Determine the (X, Y) coordinate at the center of the cell enclosing the given text.  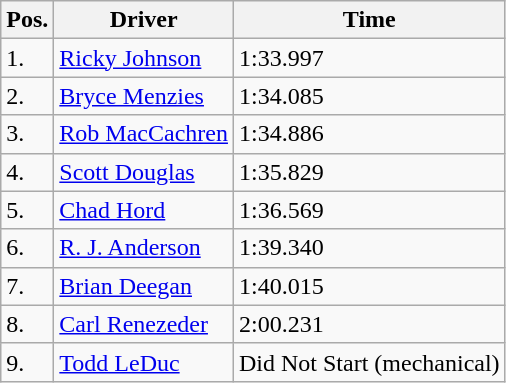
1:40.015 (369, 286)
1:36.569 (369, 210)
1:33.997 (369, 58)
1:34.886 (369, 134)
Ricky Johnson (144, 58)
8. (28, 324)
Chad Hord (144, 210)
9. (28, 362)
1:34.085 (369, 96)
Bryce Menzies (144, 96)
Did Not Start (mechanical) (369, 362)
R. J. Anderson (144, 248)
7. (28, 286)
Carl Renezeder (144, 324)
Time (369, 20)
Pos. (28, 20)
1:35.829 (369, 172)
1. (28, 58)
2. (28, 96)
2:00.231 (369, 324)
3. (28, 134)
Driver (144, 20)
Rob MacCachren (144, 134)
Brian Deegan (144, 286)
Scott Douglas (144, 172)
4. (28, 172)
Todd LeDuc (144, 362)
6. (28, 248)
1:39.340 (369, 248)
5. (28, 210)
